Scan for the cell matching the given text and deliver its (x, y) coordinate at center. 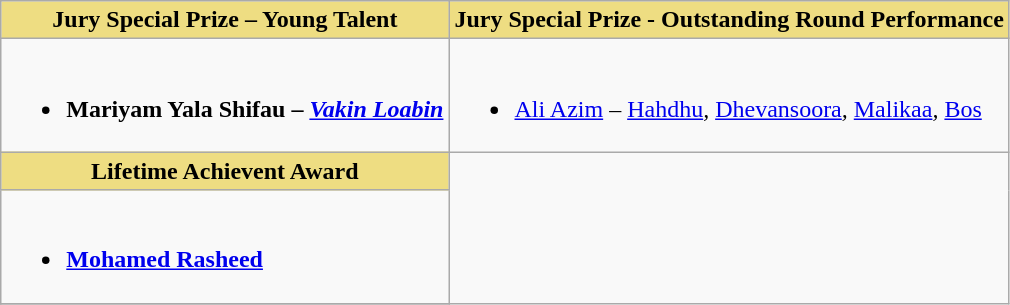
Jury Special Prize – Young Talent (225, 20)
Ali Azim – Hahdhu, Dhevansoora, Malikaa, Bos (729, 96)
Mariyam Yala Shifau – Vakin Loabin (225, 96)
Jury Special Prize - Outstanding Round Performance (729, 20)
Lifetime Achievent Award (225, 171)
Mohamed Rasheed (225, 246)
